Provide the [X, Y] coordinate of the cell's center where the given text is located.  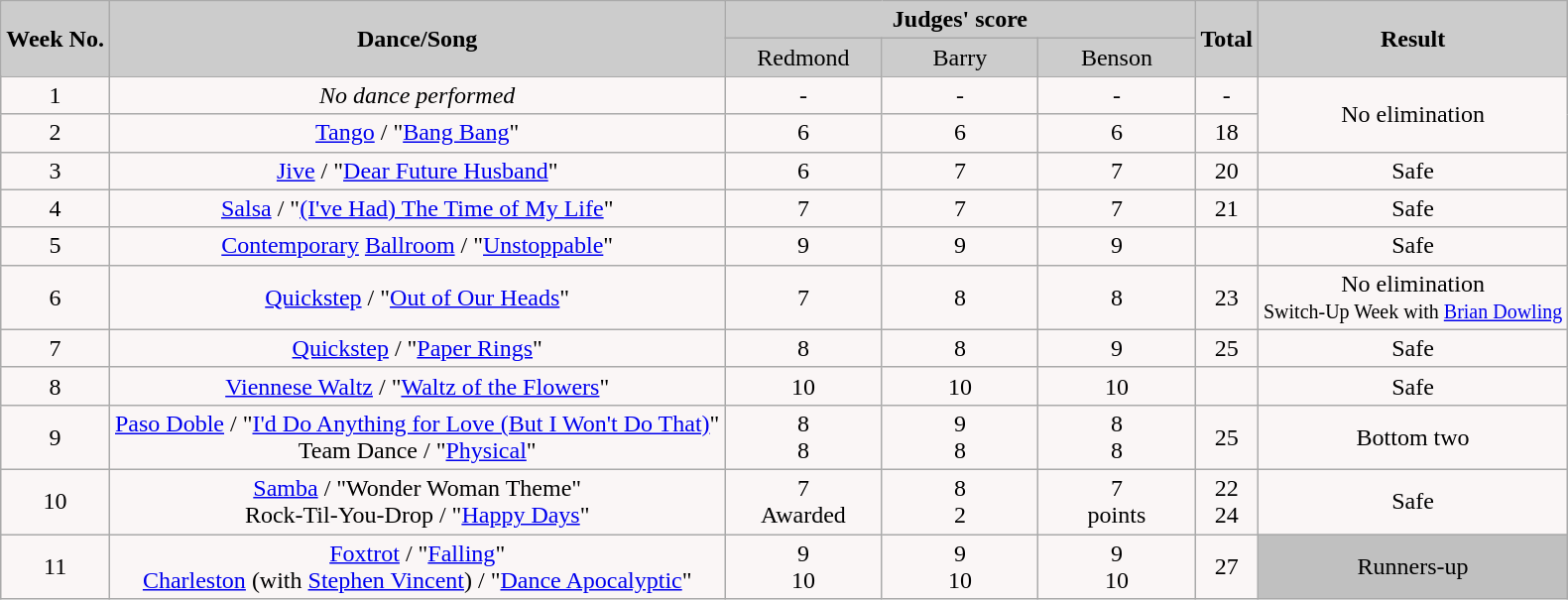
20 [1227, 171]
5 [56, 246]
Jive / "Dear Future Husband" [417, 171]
Quickstep / "Paper Rings" [417, 348]
Paso Doble / "I'd Do Anything for Love (But I Won't Do That)"Team Dance / "Physical" [417, 436]
No dance performed [417, 95]
Tango / "Bang Bang" [417, 133]
23 [1227, 298]
18 [1227, 133]
2224 [1227, 502]
11 [56, 565]
Salsa / "(I've Had) The Time of My Life" [417, 208]
98 [960, 436]
Week No. [56, 39]
3 [56, 171]
Runners-up [1412, 565]
2 [56, 133]
4 [56, 208]
Bottom two [1412, 436]
1 [56, 95]
82 [960, 502]
Redmond [803, 58]
Samba / "Wonder Woman Theme"Rock-Til-You-Drop / "Happy Days" [417, 502]
No elimination [1412, 114]
Contemporary Ballroom / "Unstoppable" [417, 246]
Viennese Waltz / "Waltz of the Flowers" [417, 386]
Barry [960, 58]
Foxtrot / "Falling"Charleston (with Stephen Vincent) / "Dance Apocalyptic" [417, 565]
Result [1412, 39]
Quickstep / "Out of Our Heads" [417, 298]
Dance/Song [417, 39]
No eliminationSwitch-Up Week with Brian Dowling [1412, 298]
7points [1117, 502]
27 [1227, 565]
Total [1227, 39]
Benson [1117, 58]
7Awarded [803, 502]
21 [1227, 208]
Judges' score [960, 20]
